Provide the (x, y) coordinate of the cell's center where the given text is located.  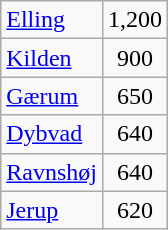
Gærum (52, 96)
900 (134, 58)
Dybvad (52, 134)
Ravnshøj (52, 172)
Elling (52, 20)
650 (134, 96)
Jerup (52, 210)
620 (134, 210)
1,200 (134, 20)
Kilden (52, 58)
